Determine the [x, y] coordinate at the center of the cell enclosing the given text.  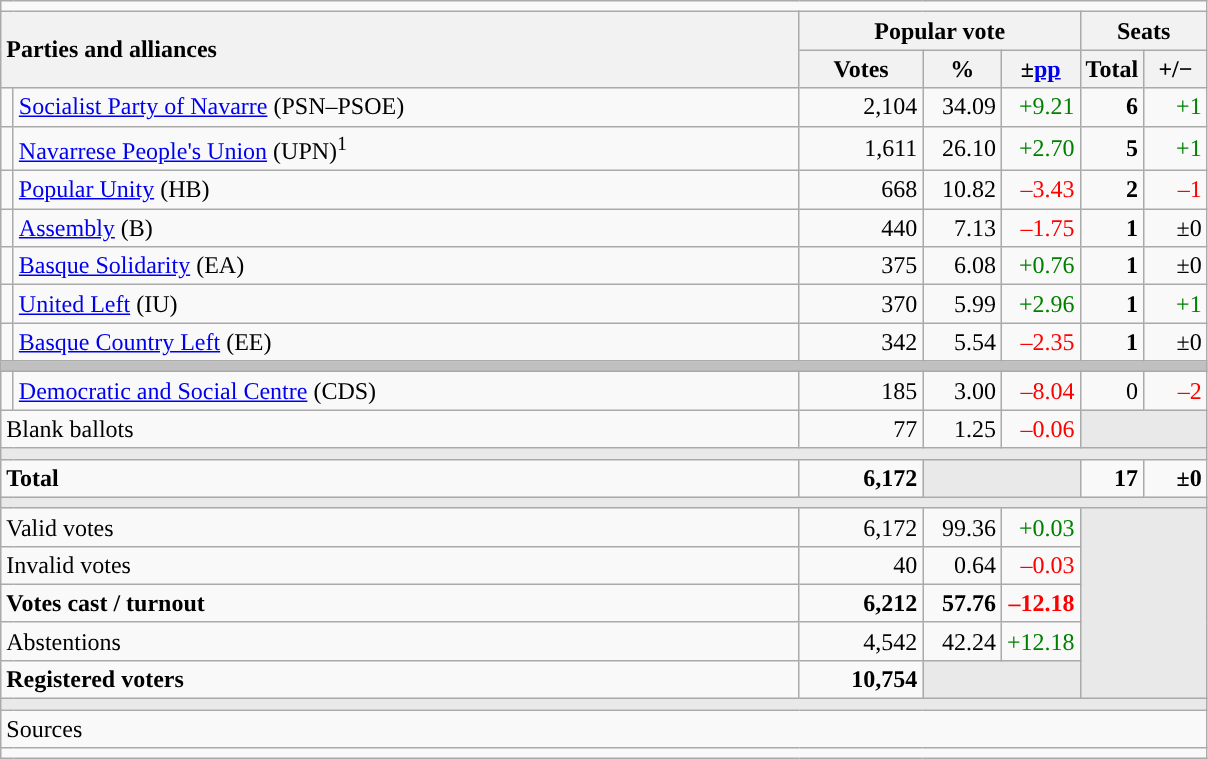
±pp [1040, 69]
–3.43 [1040, 190]
4,542 [861, 641]
Basque Solidarity (EA) [406, 266]
10,754 [861, 679]
342 [861, 342]
+9.21 [1040, 107]
+12.18 [1040, 641]
Valid votes [400, 527]
Assembly (B) [406, 228]
26.10 [962, 148]
6.08 [962, 266]
3.00 [962, 391]
Basque Country Left (EE) [406, 342]
Democratic and Social Centre (CDS) [406, 391]
+2.96 [1040, 304]
6,212 [861, 603]
Socialist Party of Navarre (PSN–PSOE) [406, 107]
5 [1112, 148]
Seats [1144, 31]
42.24 [962, 641]
Blank ballots [400, 429]
+2.70 [1040, 148]
375 [861, 266]
Votes [861, 69]
40 [861, 565]
0 [1112, 391]
+/− [1176, 69]
+0.76 [1040, 266]
Popular Unity (HB) [406, 190]
57.76 [962, 603]
2,104 [861, 107]
10.82 [962, 190]
7.13 [962, 228]
Parties and alliances [400, 50]
–1.75 [1040, 228]
0.64 [962, 565]
34.09 [962, 107]
5.99 [962, 304]
440 [861, 228]
–1 [1176, 190]
Abstentions [400, 641]
United Left (IU) [406, 304]
–0.06 [1040, 429]
Invalid votes [400, 565]
–2 [1176, 391]
–8.04 [1040, 391]
17 [1112, 478]
–12.18 [1040, 603]
Popular vote [940, 31]
77 [861, 429]
370 [861, 304]
Registered voters [400, 679]
Sources [604, 729]
99.36 [962, 527]
2 [1112, 190]
Navarrese People's Union (UPN)1 [406, 148]
5.54 [962, 342]
Votes cast / turnout [400, 603]
1,611 [861, 148]
% [962, 69]
+0.03 [1040, 527]
185 [861, 391]
668 [861, 190]
6 [1112, 107]
–0.03 [1040, 565]
–2.35 [1040, 342]
1.25 [962, 429]
